Capture the cell that displays the provided text and extract its (X, Y) central coordinate. 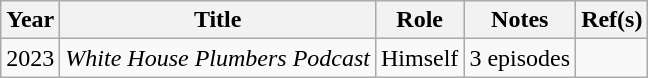
White House Plumbers Podcast (218, 58)
Role (419, 20)
3 episodes (520, 58)
Notes (520, 20)
2023 (30, 58)
Himself (419, 58)
Ref(s) (612, 20)
Year (30, 20)
Title (218, 20)
